Detect which cell encompasses the target text, then output its (x, y) center coordinate. 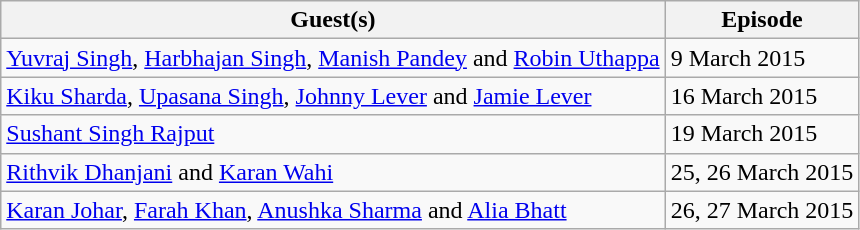
Episode (762, 20)
16 March 2015 (762, 96)
Karan Johar, Farah Khan, Anushka Sharma and Alia Bhatt (333, 210)
26, 27 March 2015 (762, 210)
Kiku Sharda, Upasana Singh, Johnny Lever and Jamie Lever (333, 96)
25, 26 March 2015 (762, 172)
Yuvraj Singh, Harbhajan Singh, Manish Pandey and Robin Uthappa (333, 58)
9 March 2015 (762, 58)
19 March 2015 (762, 134)
Rithvik Dhanjani and Karan Wahi (333, 172)
Sushant Singh Rajput (333, 134)
Guest(s) (333, 20)
